Find where the given text appears and provide that cell's center as [X, Y] coordinate. 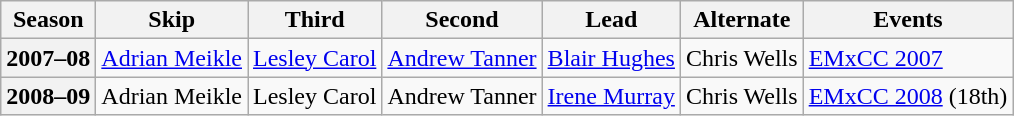
EMxCC 2007 [908, 58]
Irene Murray [611, 96]
Lead [611, 20]
EMxCC 2008 (18th) [908, 96]
Skip [172, 20]
Second [462, 20]
Third [315, 20]
2007–08 [48, 58]
Blair Hughes [611, 58]
Alternate [742, 20]
Events [908, 20]
2008–09 [48, 96]
Season [48, 20]
